Search for the cell housing the specified text and yield its [X, Y] center coordinate. 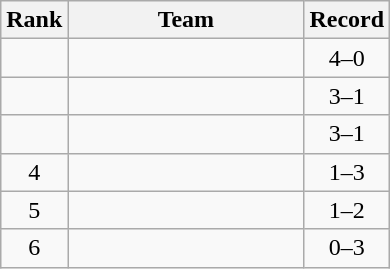
4 [34, 172]
0–3 [347, 248]
Rank [34, 20]
6 [34, 248]
Record [347, 20]
1–3 [347, 172]
1–2 [347, 210]
4–0 [347, 58]
Team [186, 20]
5 [34, 210]
